Capture the cell that displays the provided text and extract its [x, y] central coordinate. 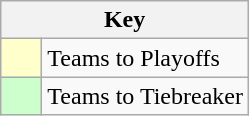
Teams to Tiebreaker [146, 96]
Key [125, 20]
Teams to Playoffs [146, 58]
